For the text-containing cell, return its midpoint in [X, Y] coordinate format. 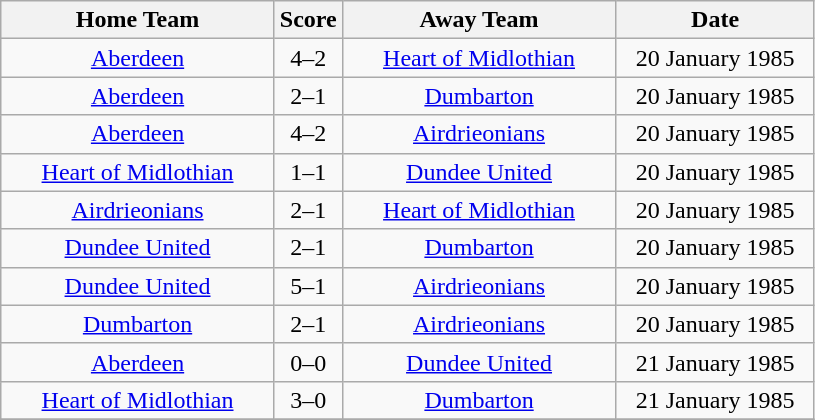
Away Team [479, 20]
5–1 [308, 286]
3–0 [308, 400]
Date [716, 20]
1–1 [308, 172]
0–0 [308, 362]
Score [308, 20]
Home Team [138, 20]
